From the cell containing the given text, extract its center point as (X, Y) coordinate. 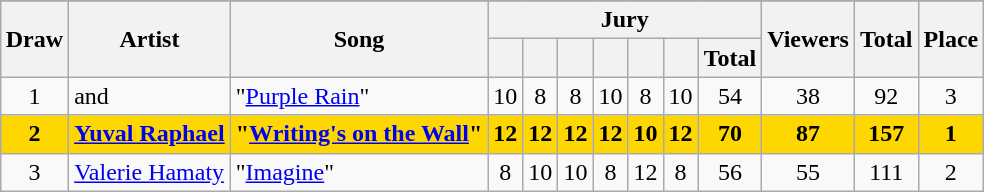
Viewers (808, 39)
54 (730, 96)
Yuval Raphael (150, 134)
70 (730, 134)
157 (886, 134)
111 (886, 172)
87 (808, 134)
55 (808, 172)
and (150, 96)
"Imagine" (359, 172)
"Purple Rain" (359, 96)
Valerie Hamaty (150, 172)
56 (730, 172)
Jury (625, 20)
Song (359, 39)
Place (951, 39)
Artist (150, 39)
"Writing's on the Wall" (359, 134)
38 (808, 96)
92 (886, 96)
Draw (34, 39)
